Return the [x, y] coordinate for the center point of the cell that contains the specified text.  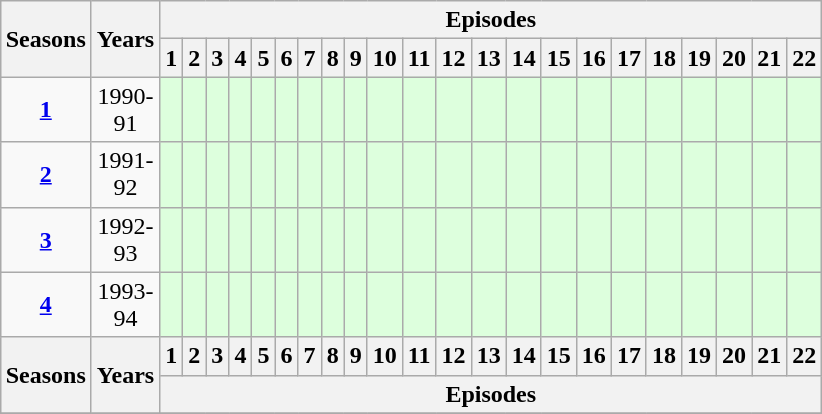
1993-94 [125, 304]
1992-93 [125, 240]
1990-91 [125, 110]
1991-92 [125, 174]
